Scan for the cell matching the given text and deliver its (x, y) coordinate at center. 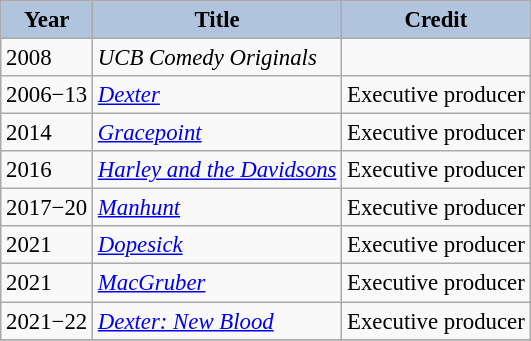
Dexter (218, 95)
Manhunt (218, 208)
Year (47, 20)
2021−22 (47, 321)
2014 (47, 133)
2017−20 (47, 208)
2016 (47, 170)
Credit (436, 20)
MacGruber (218, 283)
2006−13 (47, 95)
UCB Comedy Originals (218, 58)
Title (218, 20)
Gracepoint (218, 133)
Dexter: New Blood (218, 321)
Dopesick (218, 245)
Harley and the Davidsons (218, 170)
2008 (47, 58)
